Identify which cell holds the provided text, then report its (x, y) central coordinate. 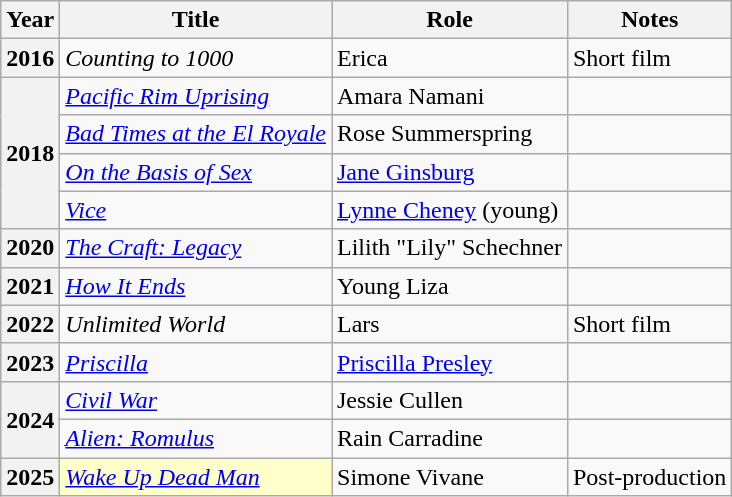
2016 (30, 58)
The Craft: Legacy (196, 248)
2021 (30, 286)
2025 (30, 477)
2022 (30, 324)
Pacific Rim Uprising (196, 96)
Counting to 1000 (196, 58)
Lilith "Lily" Schechner (450, 248)
Notes (649, 20)
Role (450, 20)
Title (196, 20)
Simone Vivane (450, 477)
2024 (30, 419)
2018 (30, 153)
Jane Ginsburg (450, 172)
2023 (30, 362)
Priscilla (196, 362)
Erica (450, 58)
Lars (450, 324)
Vice (196, 210)
On the Basis of Sex (196, 172)
Rain Carradine (450, 438)
Bad Times at the El Royale (196, 134)
Priscilla Presley (450, 362)
Rose Summerspring (450, 134)
Alien: Romulus (196, 438)
Young Liza (450, 286)
Wake Up Dead Man (196, 477)
Amara Namani (450, 96)
2020 (30, 248)
How It Ends (196, 286)
Year (30, 20)
Lynne Cheney (young) (450, 210)
Jessie Cullen (450, 400)
Civil War (196, 400)
Post-production (649, 477)
Unlimited World (196, 324)
